Identify which cell holds the provided text, then report its [x, y] central coordinate. 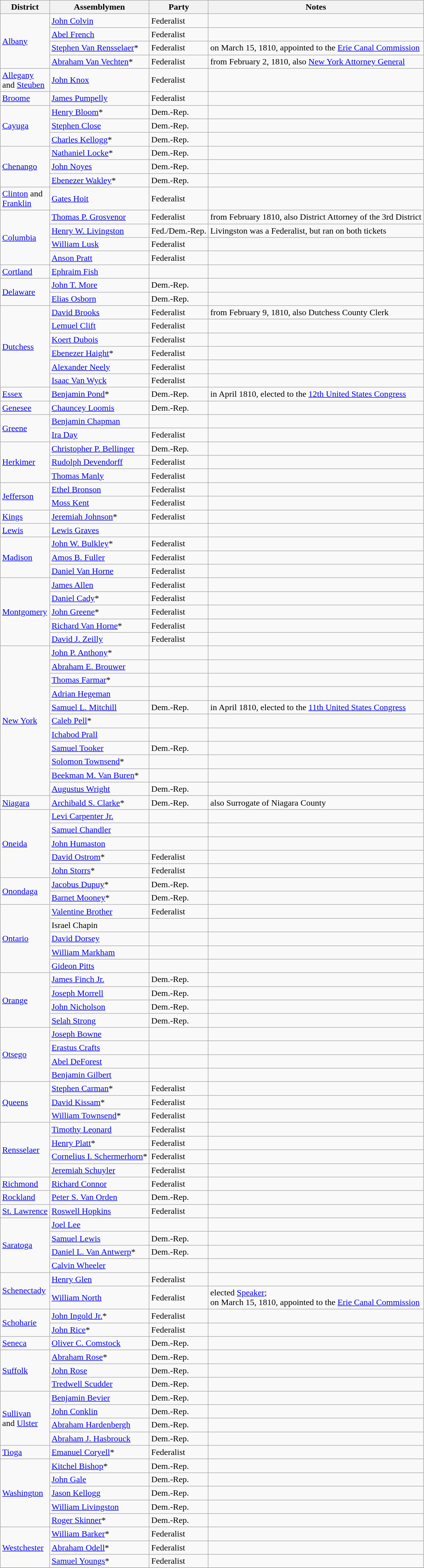
Ira Day [99, 435]
Saratoga [25, 1245]
Broome [25, 98]
Ichabod Prall [99, 734]
Abraham Odell* [99, 1548]
Westchester [25, 1548]
Tioga [25, 1452]
from February 2, 1810, also New York Attorney General [316, 62]
Cortland [25, 272]
Stephen Close [99, 126]
John Conklin [99, 1411]
Sullivan and Ulster [25, 1418]
Erastus Crafts [99, 1047]
Daniel Van Horne [99, 571]
Abel DeForest [99, 1061]
Montgomery [25, 612]
Stephen Van Rensselaer* [99, 48]
William North [99, 1298]
Elias Osborn [99, 299]
Joseph Morrell [99, 993]
Henry W. Livingston [99, 231]
District [25, 7]
Adrian Hegeman [99, 694]
John Nicholson [99, 1007]
John Gale [99, 1479]
Washington [25, 1493]
John Humaston [99, 843]
New York [25, 721]
Abraham Van Vechten* [99, 62]
Rudolph Devendorff [99, 462]
John Rice* [99, 1330]
Israel Chapin [99, 925]
Chauncey Loomis [99, 407]
William Markham [99, 952]
Ontario [25, 939]
Samuel Lewis [99, 1238]
John Ingold Jr.* [99, 1316]
Benjamin Gilbert [99, 1075]
Cornelius I. Schermerhorn* [99, 1157]
Richard Connor [99, 1184]
Anson Pratt [99, 258]
John Greene* [99, 612]
Ethel Bronson [99, 489]
Henry Bloom* [99, 112]
John T. More [99, 285]
Genesee [25, 407]
Thomas Manly [99, 476]
John Noyes [99, 166]
Peter S. Van Orden [99, 1197]
Nathaniel Locke* [99, 153]
Lewis Graves [99, 530]
Henry Glen [99, 1279]
in April 1810, elected to the 11th United States Congress [316, 707]
Delaware [25, 292]
Abraham J. Hasbrouck [99, 1438]
Abraham E. Brouwer [99, 666]
Charles Kellogg* [99, 139]
Beekman M. Van Buren* [99, 775]
Lewis [25, 530]
Columbia [25, 238]
Abraham Rose* [99, 1357]
Notes [316, 7]
Daniel L. Van Antwerp* [99, 1252]
Dutchess [25, 346]
Barnet Mooney* [99, 898]
Oliver C. Comstock [99, 1343]
William Barker* [99, 1534]
Niagara [25, 802]
Assemblymen [99, 7]
Onondaga [25, 891]
Rockland [25, 1197]
Joel Lee [99, 1225]
Caleb Pell* [99, 721]
David Kissam* [99, 1102]
Benjamin Chapman [99, 421]
Clinton and Franklin [25, 199]
John P. Anthony* [99, 653]
Albany [25, 41]
Essex [25, 394]
Archibald S. Clarke* [99, 802]
Roswell Hopkins [99, 1211]
Lemuel Clift [99, 326]
Suffolk [25, 1371]
Selah Strong [99, 1020]
John Colvin [99, 21]
Jeremiah Schuyler [99, 1170]
Henry Platt* [99, 1143]
Ebenezer Haight* [99, 353]
Moss Kent [99, 503]
Party [179, 7]
Jacobus Dupuy* [99, 884]
John Knox [99, 80]
Jason Kellogg [99, 1493]
Otsego [25, 1054]
Alexander Neely [99, 367]
John Storrs* [99, 871]
from February 9, 1810, also Dutchess County Clerk [316, 312]
David Dorsey [99, 939]
Gates Hoit [99, 199]
Koert Dubois [99, 340]
Benjamin Pond* [99, 394]
Levi Carpenter Jr. [99, 816]
James Pumpelly [99, 98]
Augustus Wright [99, 789]
Abraham Hardenbergh [99, 1425]
Timothy Leonard [99, 1129]
David J. Zeilly [99, 639]
Samuel L. Mitchill [99, 707]
also Surrogate of Niagara County [316, 802]
John Rose [99, 1371]
Samuel Chandler [99, 830]
Queens [25, 1102]
Thomas P. Grosvenor [99, 217]
John W. Bulkley* [99, 544]
Calvin Wheeler [99, 1265]
Orange [25, 1000]
Solomon Townsend* [99, 762]
William Townsend* [99, 1116]
Amos B. Fuller [99, 557]
on March 15, 1810, appointed to the Erie Canal Commission [316, 48]
David Brooks [99, 312]
Richmond [25, 1184]
Kitchel Bishop* [99, 1466]
St. Lawrence [25, 1211]
Oneida [25, 843]
Samuel Tooker [99, 748]
Schoharie [25, 1323]
Valentine Brother [99, 912]
Christopher P. Bellinger [99, 449]
Abel French [99, 34]
David Ostrom* [99, 857]
Fed./Dem.-Rep. [179, 231]
Stephen Carman* [99, 1089]
Roger Skinner* [99, 1520]
Emanuel Coryell* [99, 1452]
Tredwell Scudder [99, 1384]
Seneca [25, 1343]
Samuel Youngs* [99, 1561]
Cayuga [25, 126]
Greene [25, 428]
William Livingston [99, 1506]
Schenectady [25, 1291]
Herkimer [25, 462]
Jeremiah Johnson* [99, 517]
Kings [25, 517]
James Allen [99, 585]
in April 1810, elected to the 12th United States Congress [316, 394]
William Lusk [99, 244]
Rensselaer [25, 1150]
Allegany and Steuben [25, 80]
Daniel Cady* [99, 598]
Ephraim Fish [99, 272]
James Finch Jr. [99, 980]
Ebenezer Wakley* [99, 180]
Jefferson [25, 496]
Gideon Pitts [99, 966]
Madison [25, 557]
Chenango [25, 166]
Richard Van Horne* [99, 626]
Thomas Farmar* [99, 680]
Joseph Bowne [99, 1034]
Benjamin Bevier [99, 1398]
Isaac Van Wyck [99, 380]
Livingston was a Federalist, but ran on both tickets [316, 231]
elected Speaker; on March 15, 1810, appointed to the Erie Canal Commission [316, 1298]
from February 1810, also District Attorney of the 3rd District [316, 217]
